Return (X, Y) of the center of cell containing provided text 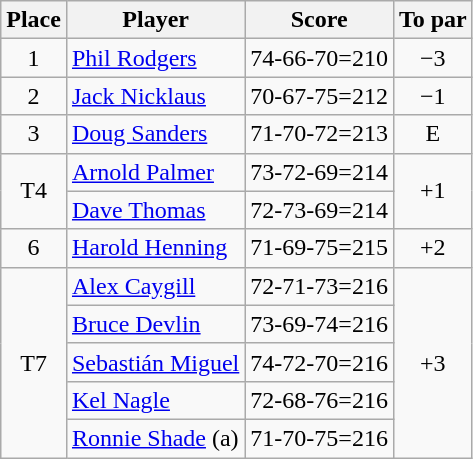
1 (34, 58)
71-69-75=215 (320, 248)
Sebastián Miguel (155, 362)
Harold Henning (155, 248)
Ronnie Shade (a) (155, 438)
72-73-69=214 (320, 210)
−3 (432, 58)
+3 (432, 362)
Jack Nicklaus (155, 96)
73-72-69=214 (320, 172)
3 (34, 134)
+1 (432, 191)
72-68-76=216 (320, 400)
71-70-75=216 (320, 438)
70-67-75=212 (320, 96)
74-72-70=216 (320, 362)
Place (34, 20)
74-66-70=210 (320, 58)
73-69-74=216 (320, 324)
+2 (432, 248)
T7 (34, 362)
−1 (432, 96)
E (432, 134)
Kel Nagle (155, 400)
Player (155, 20)
To par (432, 20)
71-70-72=213 (320, 134)
Score (320, 20)
Alex Caygill (155, 286)
72-71-73=216 (320, 286)
Arnold Palmer (155, 172)
2 (34, 96)
T4 (34, 191)
Doug Sanders (155, 134)
6 (34, 248)
Phil Rodgers (155, 58)
Bruce Devlin (155, 324)
Dave Thomas (155, 210)
